Return the (x, y) coordinate for the center point of the cell that contains the specified text.  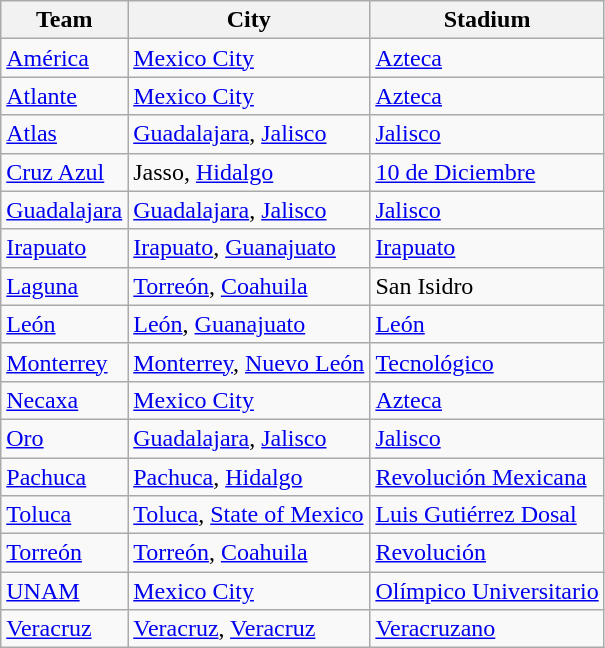
Oro (64, 438)
Revolución Mexicana (487, 477)
Olímpico Universitario (487, 591)
Tecnológico (487, 362)
Irapuato, Guanajuato (249, 248)
León, Guanajuato (249, 324)
Veracruz, Veracruz (249, 629)
Torreón (64, 553)
Monterrey (64, 362)
Toluca (64, 515)
UNAM (64, 591)
América (64, 58)
Veracruzano (487, 629)
Guadalajara (64, 210)
Pachuca (64, 477)
Luis Gutiérrez Dosal (487, 515)
Jasso, Hidalgo (249, 172)
San Isidro (487, 286)
Veracruz (64, 629)
Cruz Azul (64, 172)
Revolución (487, 553)
City (249, 20)
Laguna (64, 286)
Atlante (64, 96)
Toluca, State of Mexico (249, 515)
Necaxa (64, 400)
Monterrey, Nuevo León (249, 362)
Atlas (64, 134)
10 de Diciembre (487, 172)
Team (64, 20)
Stadium (487, 20)
Pachuca, Hidalgo (249, 477)
